Pinpoint the cell where the given text exists, returning its [X, Y] midpoint coordinate. 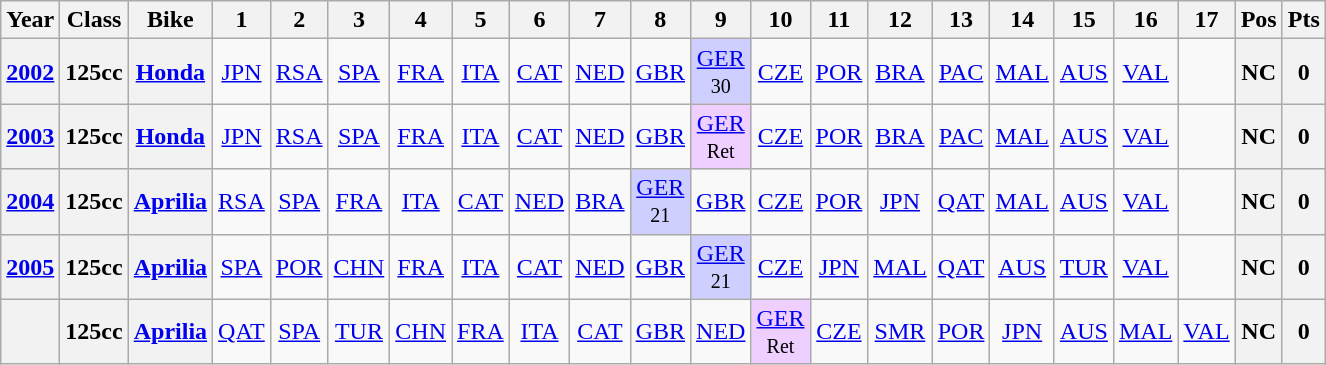
2003 [30, 136]
14 [1022, 20]
2004 [30, 202]
3 [359, 20]
7 [600, 20]
8 [660, 20]
13 [961, 20]
16 [1145, 20]
17 [1206, 20]
5 [481, 20]
Year [30, 20]
Pos [1258, 20]
12 [900, 20]
GER30 [721, 72]
Bike [170, 20]
4 [421, 20]
Class [94, 20]
Pts [1304, 20]
11 [839, 20]
1 [242, 20]
15 [1084, 20]
10 [780, 20]
2005 [30, 266]
2002 [30, 72]
2 [299, 20]
SMR [900, 332]
6 [539, 20]
9 [721, 20]
